Scan for the cell matching the given text and deliver its (x, y) coordinate at center. 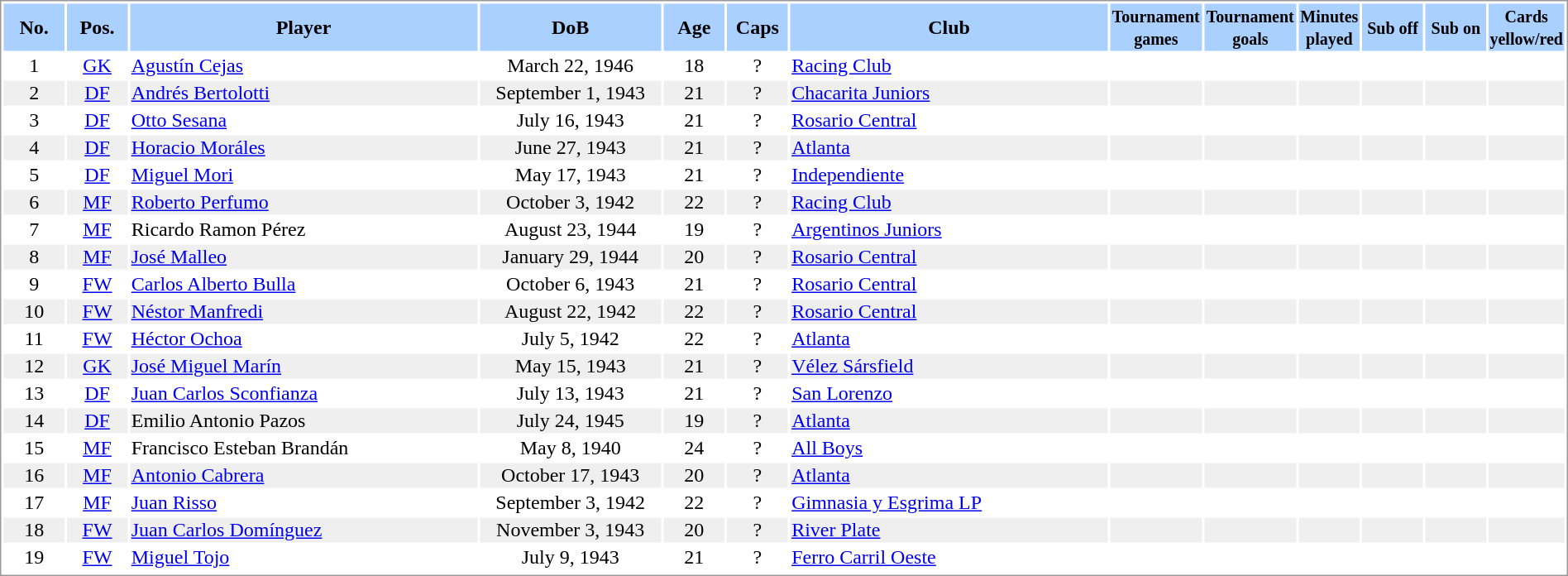
River Plate (949, 530)
Independiente (949, 175)
17 (33, 502)
July 24, 1945 (571, 421)
Miguel Mori (304, 175)
8 (33, 257)
May 17, 1943 (571, 175)
Minutesplayed (1329, 26)
11 (33, 338)
October 6, 1943 (571, 284)
May 8, 1940 (571, 448)
Cardsyellow/red (1527, 26)
No. (33, 26)
March 22, 1946 (571, 65)
Juan Carlos Domínguez (304, 530)
Agustín Cejas (304, 65)
14 (33, 421)
DoB (571, 26)
15 (33, 448)
Juan Risso (304, 502)
October 3, 1942 (571, 203)
Pos. (98, 26)
June 27, 1943 (571, 148)
Tournamentgoals (1250, 26)
12 (33, 367)
9 (33, 284)
Miguel Tojo (304, 557)
Andrés Bertolotti (304, 94)
2 (33, 94)
3 (33, 120)
Sub off (1393, 26)
May 15, 1943 (571, 367)
July 13, 1943 (571, 393)
July 5, 1942 (571, 338)
November 3, 1943 (571, 530)
October 17, 1943 (571, 476)
Ricardo Ramon Pérez (304, 229)
September 3, 1942 (571, 502)
Sub on (1456, 26)
7 (33, 229)
Roberto Perfumo (304, 203)
1 (33, 65)
13 (33, 393)
Tournamentgames (1156, 26)
24 (695, 448)
Francisco Esteban Brandán (304, 448)
6 (33, 203)
José Miguel Marín (304, 367)
4 (33, 148)
September 1, 1943 (571, 94)
Carlos Alberto Bulla (304, 284)
July 9, 1943 (571, 557)
Caps (758, 26)
August 22, 1942 (571, 312)
Gimnasia y Esgrima LP (949, 502)
Héctor Ochoa (304, 338)
Club (949, 26)
All Boys (949, 448)
Antonio Cabrera (304, 476)
Argentinos Juniors (949, 229)
Age (695, 26)
Ferro Carril Oeste (949, 557)
Vélez Sársfield (949, 367)
10 (33, 312)
16 (33, 476)
August 23, 1944 (571, 229)
San Lorenzo (949, 393)
José Malleo (304, 257)
July 16, 1943 (571, 120)
Horacio Moráles (304, 148)
January 29, 1944 (571, 257)
Néstor Manfredi (304, 312)
Chacarita Juniors (949, 94)
5 (33, 175)
Player (304, 26)
Emilio Antonio Pazos (304, 421)
Juan Carlos Sconfianza (304, 393)
Otto Sesana (304, 120)
